From the cell containing the given text, extract its center point as (X, Y) coordinate. 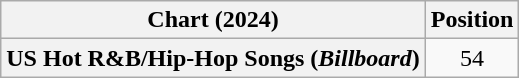
Chart (2024) (213, 20)
54 (472, 58)
Position (472, 20)
US Hot R&B/Hip-Hop Songs (Billboard) (213, 58)
